Capture the cell that displays the provided text and extract its (X, Y) central coordinate. 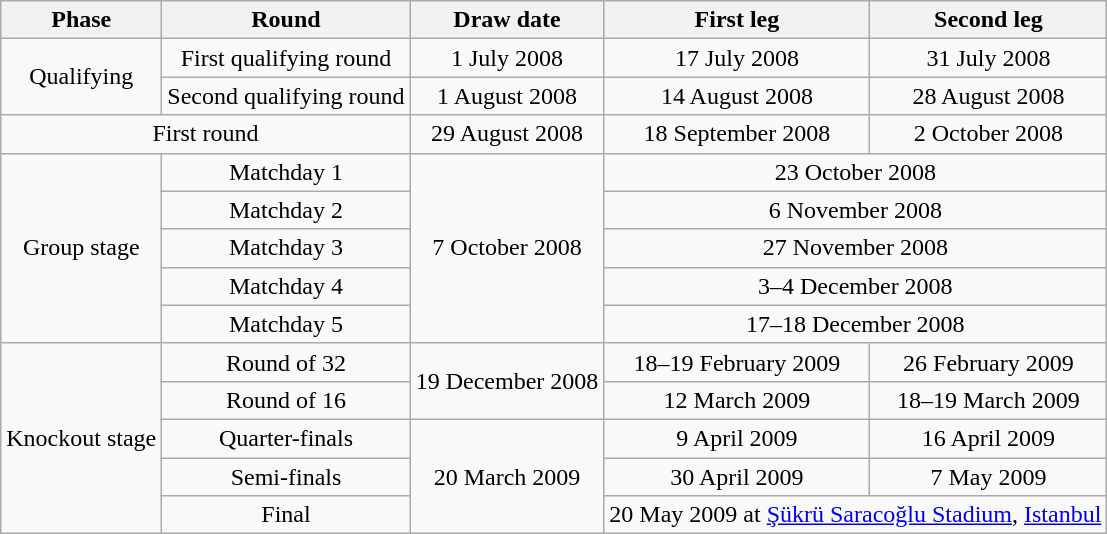
17 July 2008 (737, 58)
First leg (737, 20)
7 October 2008 (507, 248)
2 October 2008 (988, 134)
23 October 2008 (856, 172)
12 March 2009 (737, 400)
Matchday 3 (286, 248)
28 August 2008 (988, 96)
First round (206, 134)
Qualifying (82, 77)
18 September 2008 (737, 134)
Round of 32 (286, 362)
Matchday 1 (286, 172)
Knockout stage (82, 438)
Matchday 2 (286, 210)
20 May 2009 at Şükrü Saracoğlu Stadium, Istanbul (856, 515)
30 April 2009 (737, 477)
3–4 December 2008 (856, 286)
1 August 2008 (507, 96)
18–19 March 2009 (988, 400)
Group stage (82, 248)
Round of 16 (286, 400)
Second leg (988, 20)
29 August 2008 (507, 134)
Phase (82, 20)
7 May 2009 (988, 477)
9 April 2009 (737, 438)
Round (286, 20)
1 July 2008 (507, 58)
20 March 2009 (507, 476)
6 November 2008 (856, 210)
Quarter-finals (286, 438)
Final (286, 515)
18–19 February 2009 (737, 362)
Second qualifying round (286, 96)
14 August 2008 (737, 96)
19 December 2008 (507, 381)
First qualifying round (286, 58)
Draw date (507, 20)
26 February 2009 (988, 362)
31 July 2008 (988, 58)
Matchday 5 (286, 324)
27 November 2008 (856, 248)
Semi-finals (286, 477)
17–18 December 2008 (856, 324)
16 April 2009 (988, 438)
Matchday 4 (286, 286)
